Find where the given text appears and provide that cell's center as [X, Y] coordinate. 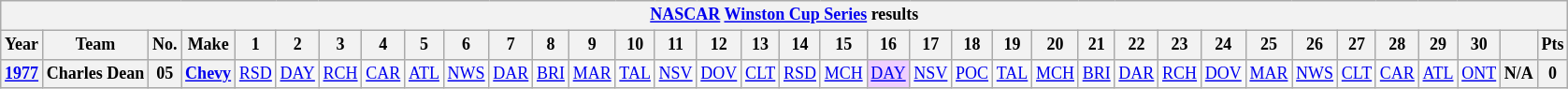
1977 [22, 73]
Year [22, 45]
2 [297, 45]
Make [209, 45]
Charles Dean [95, 73]
18 [972, 45]
N/A [1519, 73]
29 [1438, 45]
26 [1315, 45]
5 [424, 45]
22 [1137, 45]
0 [1552, 73]
ONT [1479, 73]
1 [255, 45]
17 [931, 45]
3 [340, 45]
10 [635, 45]
6 [466, 45]
Chevy [209, 73]
19 [1012, 45]
POC [972, 73]
9 [592, 45]
25 [1269, 45]
21 [1096, 45]
23 [1180, 45]
20 [1056, 45]
11 [675, 45]
30 [1479, 45]
13 [761, 45]
8 [552, 45]
24 [1223, 45]
15 [843, 45]
4 [383, 45]
27 [1356, 45]
12 [719, 45]
05 [165, 73]
7 [511, 45]
14 [800, 45]
NASCAR Winston Cup Series results [784, 15]
16 [888, 45]
28 [1397, 45]
Team [95, 45]
No. [165, 45]
Pts [1552, 45]
